Return the (X, Y) coordinate for the center point of the cell that contains the specified text.  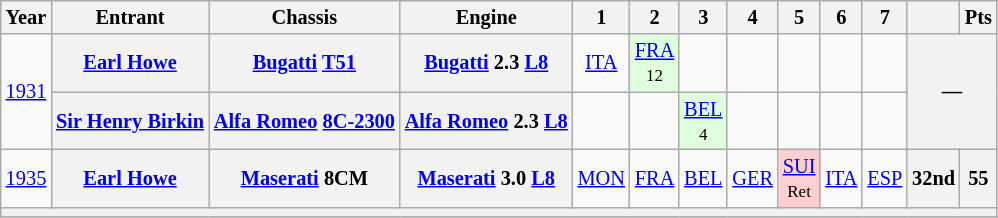
GER (752, 178)
Maserati 8CM (304, 178)
Alfa Romeo 8C-2300 (304, 121)
1 (602, 17)
3 (703, 17)
5 (800, 17)
1935 (26, 178)
Bugatti 2.3 L8 (486, 63)
Bugatti T51 (304, 63)
Chassis (304, 17)
BEL4 (703, 121)
55 (978, 178)
1931 (26, 92)
Year (26, 17)
MON (602, 178)
FRA12 (654, 63)
Entrant (130, 17)
SUIRet (800, 178)
Pts (978, 17)
ESP (884, 178)
BEL (703, 178)
6 (841, 17)
7 (884, 17)
Engine (486, 17)
FRA (654, 178)
2 (654, 17)
— (952, 92)
Sir Henry Birkin (130, 121)
Alfa Romeo 2.3 L8 (486, 121)
Maserati 3.0 L8 (486, 178)
4 (752, 17)
32nd (934, 178)
